Determine the (X, Y) coordinate at the center of the cell enclosing the given text.  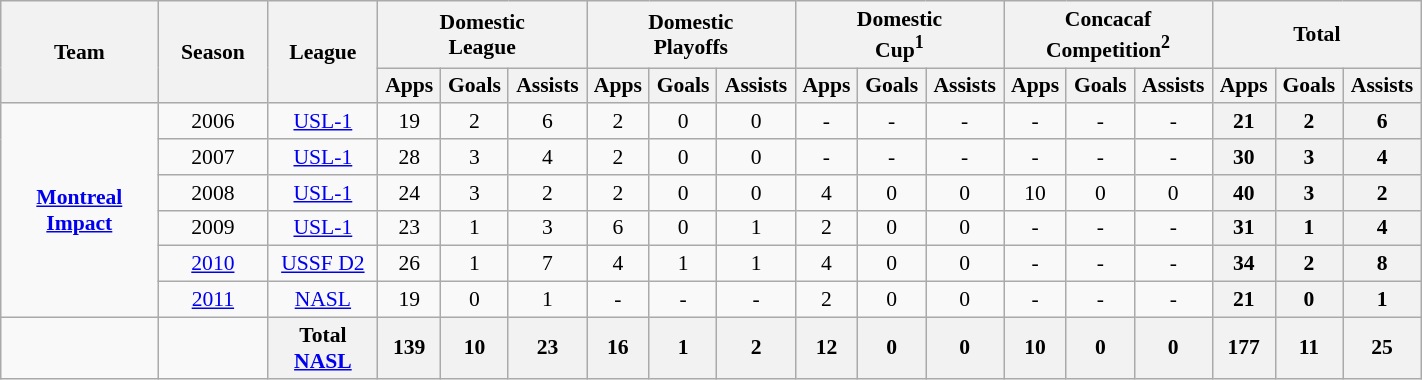
Team (80, 52)
DomesticPlayoffs (690, 34)
ConcacafCompetition2 (1108, 34)
40 (1244, 193)
Total NASL (323, 348)
16 (618, 348)
139 (410, 348)
34 (1244, 264)
League (323, 52)
2006 (213, 122)
Season (213, 52)
USSF D2 (323, 264)
177 (1244, 348)
26 (410, 264)
31 (1244, 228)
11 (1309, 348)
2011 (213, 300)
DomesticCup1 (900, 34)
2009 (213, 228)
12 (826, 348)
DomesticLeague (482, 34)
24 (410, 193)
28 (410, 157)
8 (1382, 264)
2008 (213, 193)
Montreal Impact (80, 211)
30 (1244, 157)
2007 (213, 157)
Total (1316, 34)
NASL (323, 300)
7 (547, 264)
25 (1382, 348)
2010 (213, 264)
